Return (x, y) of the center of cell containing provided text 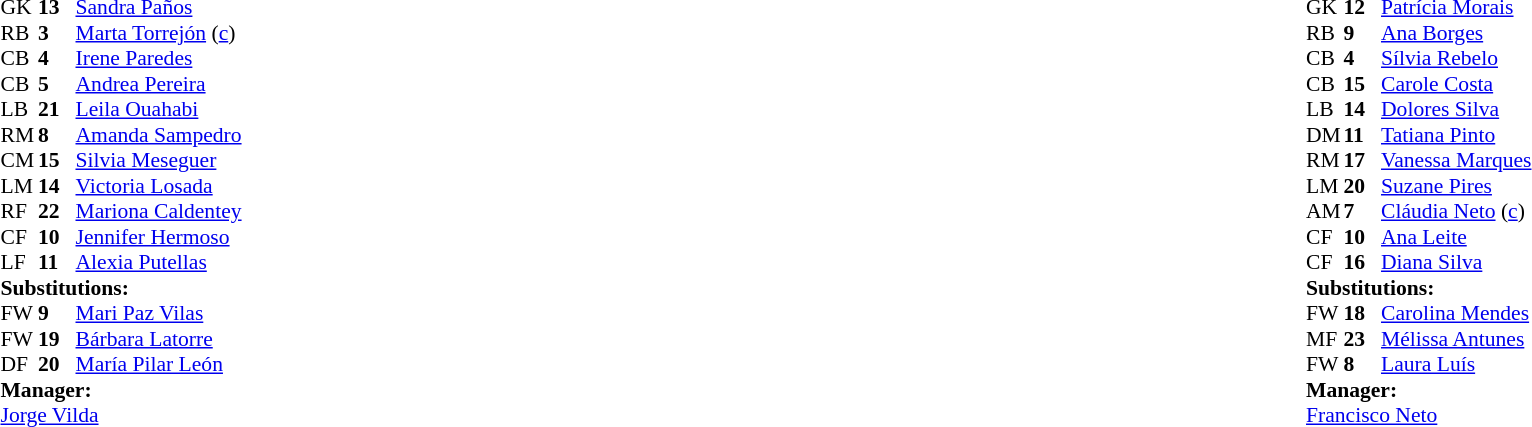
Silvia Meseguer (159, 161)
Andrea Pereira (159, 84)
7 (1363, 211)
Sílvia Rebelo (1456, 59)
18 (1363, 313)
Carolina Mendes (1456, 313)
Tatiana Pinto (1456, 135)
Jennifer Hermoso (159, 237)
Diana Silva (1456, 263)
Suzane Pires (1456, 186)
LF (19, 263)
Leila Ouahabi (159, 109)
Mélissa Antunes (1456, 339)
Marta Torrejón (c) (159, 33)
Bárbara Latorre (159, 339)
AM (1325, 211)
CM (19, 161)
21 (57, 109)
3 (57, 33)
María Pilar León (159, 365)
23 (1363, 339)
5 (57, 84)
19 (57, 339)
22 (57, 211)
DF (19, 365)
MF (1325, 339)
Irene Paredes (159, 59)
RF (19, 211)
Alexia Putellas (159, 263)
Ana Leite (1456, 237)
Victoria Losada (159, 186)
Laura Luís (1456, 365)
Amanda Sampedro (159, 135)
Dolores Silva (1456, 109)
Mariona Caldentey (159, 211)
Carole Costa (1456, 84)
16 (1363, 263)
17 (1363, 161)
Mari Paz Vilas (159, 313)
Ana Borges (1456, 33)
Cláudia Neto (c) (1456, 211)
Vanessa Marques (1456, 161)
DM (1325, 135)
